Output the (x, y) coordinate of the center of the cell containing the given text.  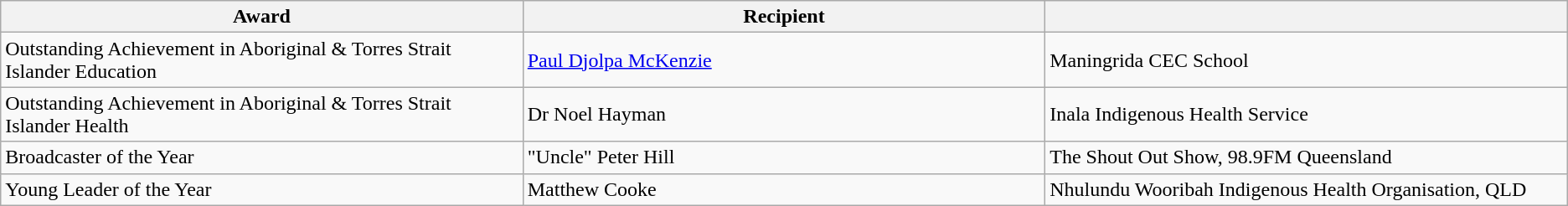
Broadcaster of the Year (261, 157)
Young Leader of the Year (261, 189)
Recipient (784, 17)
Outstanding Achievement in Aboriginal & Torres Strait Islander Health (261, 114)
Inala Indigenous Health Service (1307, 114)
Paul Djolpa McKenzie (784, 60)
Maningrida CEC School (1307, 60)
Award (261, 17)
Nhulundu Wooribah Indigenous Health Organisation, QLD (1307, 189)
Matthew Cooke (784, 189)
Outstanding Achievement in Aboriginal & Torres Strait Islander Education (261, 60)
"Uncle" Peter Hill (784, 157)
Dr Noel Hayman (784, 114)
The Shout Out Show, 98.9FM Queensland (1307, 157)
